Return the [x, y] coordinate for the center point of the cell that contains the specified text.  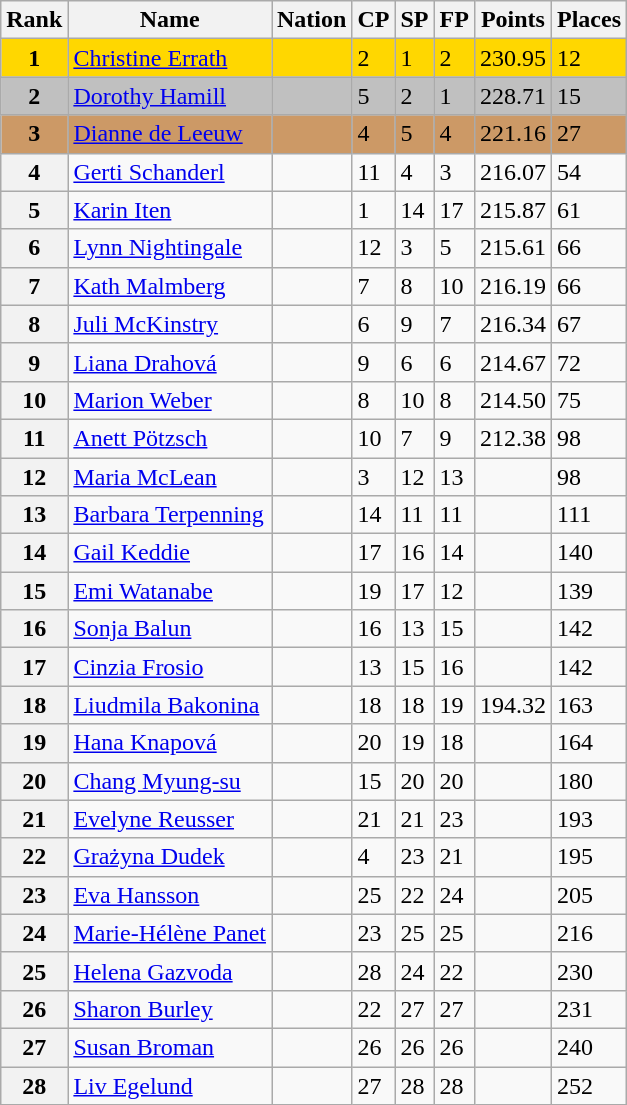
Karin Iten [170, 210]
163 [588, 705]
Liv Egelund [170, 1085]
Susan Broman [170, 1047]
140 [588, 553]
252 [588, 1085]
FP [454, 20]
Grażyna Dudek [170, 857]
Dorothy Hamill [170, 96]
Nation [312, 20]
Liudmila Bakonina [170, 705]
Kath Malmberg [170, 286]
Gerti Schanderl [170, 172]
Gail Keddie [170, 553]
230 [588, 971]
Marie-Hélène Panet [170, 933]
Liana Drahová [170, 362]
Dianne de Leeuw [170, 134]
Helena Gazvoda [170, 971]
Juli McKinstry [170, 324]
231 [588, 1009]
Sharon Burley [170, 1009]
212.38 [512, 438]
Places [588, 20]
230.95 [512, 58]
216.19 [512, 286]
111 [588, 515]
139 [588, 591]
Emi Watanabe [170, 591]
216 [588, 933]
Maria McLean [170, 477]
Cinzia Frosio [170, 667]
240 [588, 1047]
54 [588, 172]
Evelyne Reusser [170, 819]
214.50 [512, 400]
216.07 [512, 172]
Anett Pötzsch [170, 438]
193 [588, 819]
180 [588, 781]
195 [588, 857]
Hana Knapová [170, 743]
Rank [34, 20]
194.32 [512, 705]
228.71 [512, 96]
67 [588, 324]
221.16 [512, 134]
72 [588, 362]
Eva Hansson [170, 895]
SP [414, 20]
216.34 [512, 324]
Barbara Terpenning [170, 515]
164 [588, 743]
205 [588, 895]
214.67 [512, 362]
215.61 [512, 248]
Lynn Nightingale [170, 248]
Marion Weber [170, 400]
Name [170, 20]
215.87 [512, 210]
Christine Errath [170, 58]
75 [588, 400]
CP [374, 20]
Points [512, 20]
61 [588, 210]
Sonja Balun [170, 629]
Chang Myung-su [170, 781]
